Extract the (x, y) coordinate from the center of the cell holding the provided text.  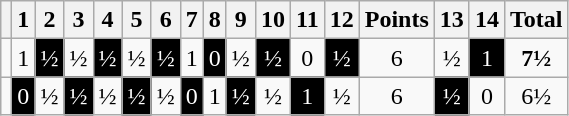
2 (50, 20)
7 (192, 20)
13 (452, 20)
7½ (536, 58)
12 (342, 20)
Total (536, 20)
10 (272, 20)
4 (108, 20)
Points (396, 20)
6½ (536, 96)
8 (214, 20)
11 (307, 20)
9 (240, 20)
3 (78, 20)
14 (486, 20)
5 (136, 20)
